Output the [x, y] coordinate of the center of the cell containing the given text.  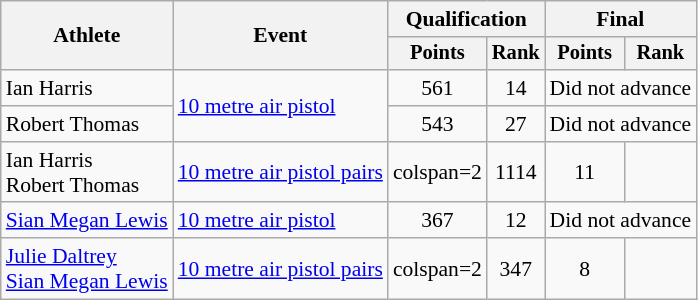
14 [516, 88]
1114 [516, 172]
Sian Megan Lewis [87, 221]
12 [516, 221]
Athlete [87, 36]
347 [516, 268]
Julie DaltreySian Megan Lewis [87, 268]
Qualification [466, 19]
561 [438, 88]
11 [585, 172]
367 [438, 221]
Robert Thomas [87, 124]
Ian Harris [87, 88]
Ian HarrisRobert Thomas [87, 172]
543 [438, 124]
Event [280, 36]
8 [585, 268]
Final [621, 19]
27 [516, 124]
